Output the [X, Y] coordinate of the center of the cell containing the given text.  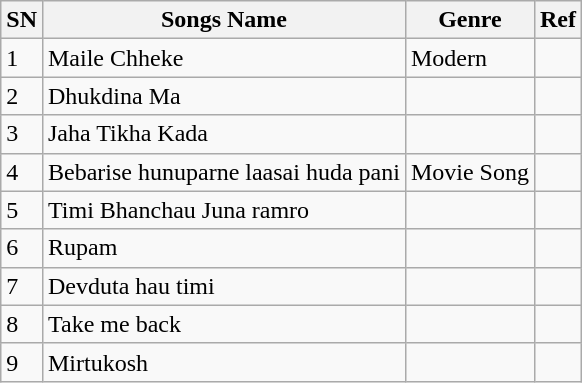
Maile Chheke [224, 58]
Timi Bhanchau Juna ramro [224, 210]
6 [22, 248]
Songs Name [224, 20]
5 [22, 210]
4 [22, 172]
Devduta hau timi [224, 286]
Mirtukosh [224, 362]
7 [22, 286]
Jaha Tikha Kada [224, 134]
Dhukdina Ma [224, 96]
Bebarise hunuparne laasai huda pani [224, 172]
9 [22, 362]
SN [22, 20]
Genre [470, 20]
3 [22, 134]
Take me back [224, 324]
2 [22, 96]
Rupam [224, 248]
Movie Song [470, 172]
Ref [558, 20]
8 [22, 324]
1 [22, 58]
Modern [470, 58]
